From the cell containing the given text, extract its center point as [X, Y] coordinate. 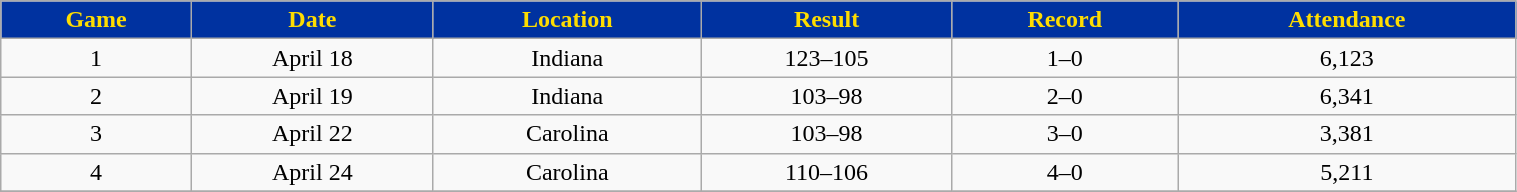
Record [1065, 20]
1 [96, 58]
April 24 [312, 172]
April 19 [312, 96]
April 18 [312, 58]
Location [567, 20]
2 [96, 96]
Game [96, 20]
123–105 [826, 58]
6,341 [1347, 96]
110–106 [826, 172]
3–0 [1065, 134]
1–0 [1065, 58]
Date [312, 20]
April 22 [312, 134]
5,211 [1347, 172]
6,123 [1347, 58]
4 [96, 172]
3 [96, 134]
4–0 [1065, 172]
Attendance [1347, 20]
Result [826, 20]
3,381 [1347, 134]
2–0 [1065, 96]
